Output the [X, Y] coordinate of the center of the cell containing the given text.  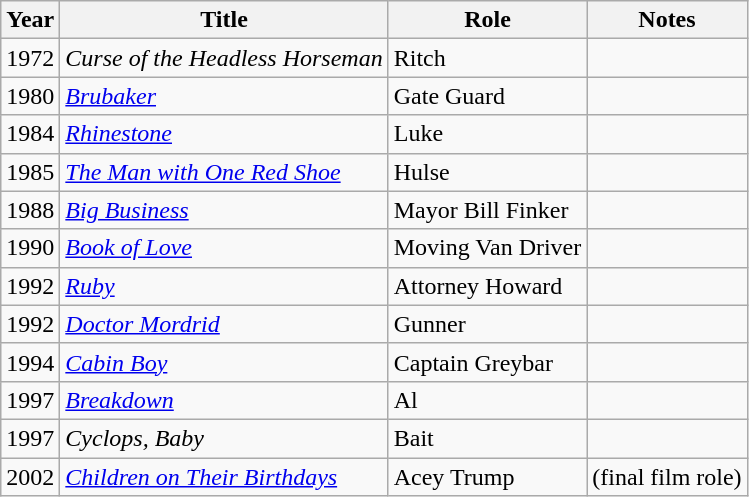
Brubaker [224, 96]
Role [488, 20]
Book of Love [224, 248]
1985 [30, 172]
1994 [30, 362]
The Man with One Red Shoe [224, 172]
(final film role) [667, 477]
Notes [667, 20]
Attorney Howard [488, 286]
Cabin Boy [224, 362]
Doctor Mordrid [224, 324]
Hulse [488, 172]
Children on Their Birthdays [224, 477]
Year [30, 20]
Cyclops, Baby [224, 438]
Ruby [224, 286]
Moving Van Driver [488, 248]
Acey Trump [488, 477]
1972 [30, 58]
Curse of the Headless Horseman [224, 58]
Bait [488, 438]
1984 [30, 134]
Al [488, 400]
Captain Greybar [488, 362]
1988 [30, 210]
Big Business [224, 210]
Gate Guard [488, 96]
1980 [30, 96]
Luke [488, 134]
Rhinestone [224, 134]
Mayor Bill Finker [488, 210]
Ritch [488, 58]
1990 [30, 248]
Title [224, 20]
2002 [30, 477]
Gunner [488, 324]
Breakdown [224, 400]
